Pinpoint the cell where the given text exists, returning its (x, y) midpoint coordinate. 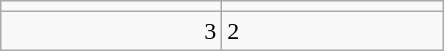
2 (332, 31)
3 (112, 31)
